Determine the (x, y) coordinate at the center of the cell enclosing the given text.  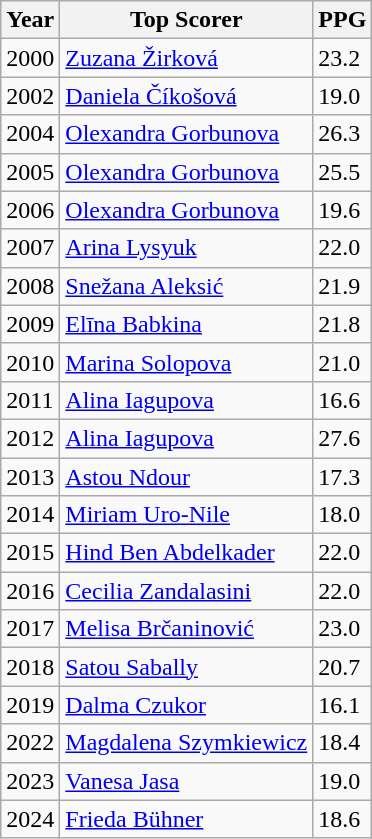
Frieda Bühner (186, 819)
21.0 (342, 362)
Dalma Czukor (186, 705)
2015 (30, 553)
16.1 (342, 705)
Zuzana Žirková (186, 58)
Melisa Brčaninović (186, 629)
21.8 (342, 324)
18.6 (342, 819)
2000 (30, 58)
Cecilia Zandalasini (186, 591)
19.6 (342, 210)
2005 (30, 172)
23.0 (342, 629)
Year (30, 20)
2024 (30, 819)
Miriam Uro-Nile (186, 515)
Hind Ben Abdelkader (186, 553)
Astou Ndour (186, 477)
Arina Lysyuk (186, 248)
Satou Sabally (186, 667)
20.7 (342, 667)
PPG (342, 20)
2009 (30, 324)
Top Scorer (186, 20)
2022 (30, 743)
27.6 (342, 438)
21.9 (342, 286)
2019 (30, 705)
2014 (30, 515)
2017 (30, 629)
2016 (30, 591)
2023 (30, 781)
2006 (30, 210)
Marina Solopova (186, 362)
23.2 (342, 58)
17.3 (342, 477)
Vanesa Jasa (186, 781)
Daniela Číkošová (186, 96)
18.0 (342, 515)
2007 (30, 248)
2013 (30, 477)
18.4 (342, 743)
2011 (30, 400)
2002 (30, 96)
Elīna Babkina (186, 324)
2018 (30, 667)
26.3 (342, 134)
2010 (30, 362)
Magdalena Szymkiewicz (186, 743)
25.5 (342, 172)
Snežana Aleksić (186, 286)
2012 (30, 438)
2008 (30, 286)
2004 (30, 134)
16.6 (342, 400)
